Detect which cell encompasses the target text, then output its [x, y] center coordinate. 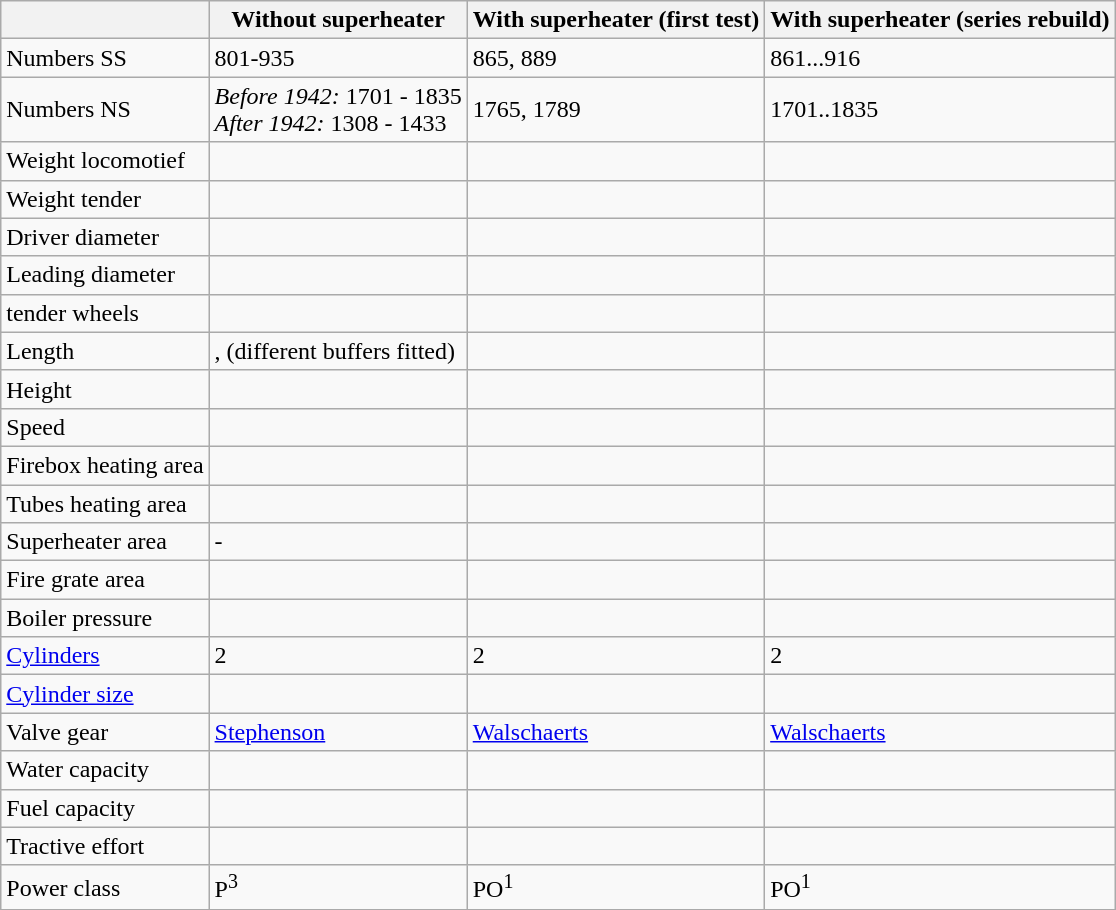
Speed [105, 427]
Tubes heating area [105, 503]
Leading diameter [105, 275]
tender wheels [105, 313]
1765, 1789 [616, 110]
Power class [105, 888]
Numbers SS [105, 58]
Cylinders [105, 656]
P3 [338, 888]
Weight locomotief [105, 161]
Superheater area [105, 542]
Before 1942: 1701 - 1835After 1942: 1308 - 1433 [338, 110]
865, 889 [616, 58]
Water capacity [105, 770]
Valve gear [105, 732]
Driver diameter [105, 237]
Height [105, 389]
Length [105, 351]
861...916 [940, 58]
1701..1835 [940, 110]
Stephenson [338, 732]
- [338, 542]
Tractive effort [105, 846]
, (different buffers fitted) [338, 351]
With superheater (first test) [616, 20]
Cylinder size [105, 694]
With superheater (series rebuild) [940, 20]
Without superheater [338, 20]
Fire grate area [105, 580]
Boiler pressure [105, 618]
Weight tender [105, 199]
Fuel capacity [105, 808]
801-935 [338, 58]
Numbers NS [105, 110]
Firebox heating area [105, 465]
